For the text-containing cell, return its midpoint in [X, Y] coordinate format. 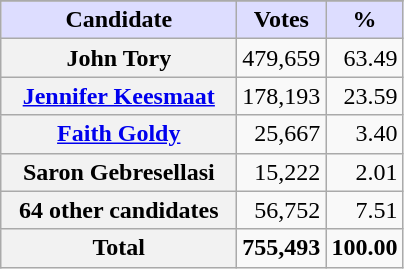
Jennifer Keesmaat [119, 96]
100.00 [364, 248]
Total [119, 248]
63.49 [364, 58]
3.40 [364, 134]
John Tory [119, 58]
25,667 [282, 134]
Faith Goldy [119, 134]
Saron Gebresellasi [119, 172]
178,193 [282, 96]
7.51 [364, 210]
479,659 [282, 58]
15,222 [282, 172]
Votes [282, 20]
% [364, 20]
23.59 [364, 96]
Candidate [119, 20]
755,493 [282, 248]
56,752 [282, 210]
2.01 [364, 172]
64 other candidates [119, 210]
